Extract the (X, Y) coordinate from the center of the cell holding the provided text.  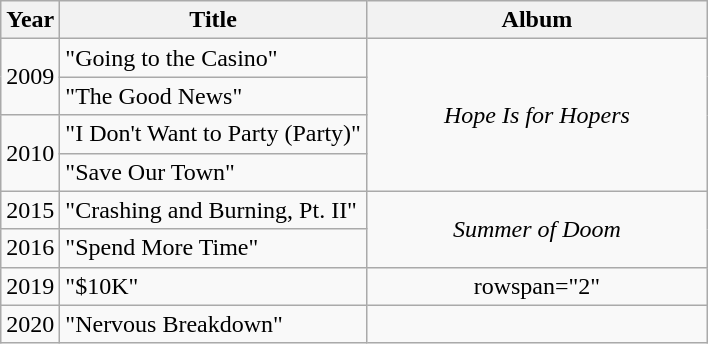
Hope Is for Hopers (536, 115)
"Save Our Town" (214, 172)
2010 (30, 153)
Title (214, 20)
2016 (30, 248)
Summer of Doom (536, 229)
"$10K" (214, 286)
2015 (30, 210)
"Spend More Time" (214, 248)
rowspan="2" (536, 286)
"The Good News" (214, 96)
"Crashing and Burning, Pt. II" (214, 210)
"I Don't Want to Party (Party)" (214, 134)
2020 (30, 324)
2019 (30, 286)
Album (536, 20)
"Going to the Casino" (214, 58)
2009 (30, 77)
Year (30, 20)
"Nervous Breakdown" (214, 324)
